Determine the (x, y) coordinate at the center of the cell enclosing the given text.  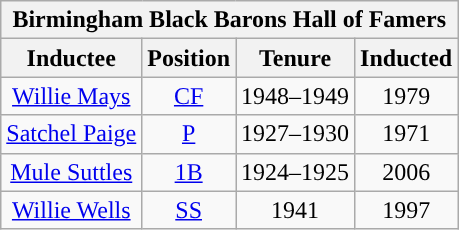
1948–1949 (296, 96)
Position (189, 58)
1979 (406, 96)
1997 (406, 210)
2006 (406, 172)
CF (189, 96)
SS (189, 210)
Inducted (406, 58)
Tenure (296, 58)
Mule Suttles (72, 172)
1971 (406, 134)
P (189, 134)
Satchel Paige (72, 134)
1924–1925 (296, 172)
1B (189, 172)
Birmingham Black Barons Hall of Famers (230, 20)
Inductee (72, 58)
1927–1930 (296, 134)
Willie Wells (72, 210)
1941 (296, 210)
Willie Mays (72, 96)
